Determine the [x, y] coordinate at the center of the cell enclosing the given text.  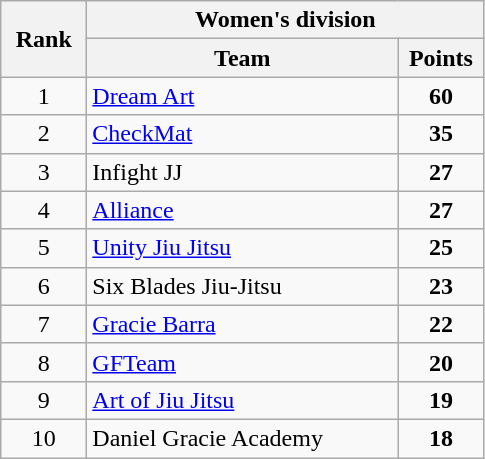
60 [441, 96]
9 [44, 400]
7 [44, 324]
22 [441, 324]
25 [441, 248]
2 [44, 134]
Unity Jiu Jitsu [242, 248]
18 [441, 438]
1 [44, 96]
Women's division [286, 20]
23 [441, 286]
CheckMat [242, 134]
35 [441, 134]
Dream Art [242, 96]
Six Blades Jiu-Jitsu [242, 286]
19 [441, 400]
8 [44, 362]
4 [44, 210]
Infight JJ [242, 172]
20 [441, 362]
Team [242, 58]
10 [44, 438]
Art of Jiu Jitsu [242, 400]
GFTeam [242, 362]
Daniel Gracie Academy [242, 438]
5 [44, 248]
Rank [44, 39]
3 [44, 172]
Alliance [242, 210]
Points [441, 58]
6 [44, 286]
Gracie Barra [242, 324]
